For the text-containing cell, return its midpoint in (X, Y) coordinate format. 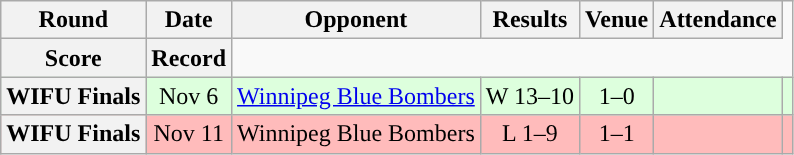
Venue (617, 20)
L 1–9 (530, 134)
Record (189, 58)
Date (189, 20)
Round (74, 20)
1–0 (617, 96)
Nov 11 (189, 134)
Nov 6 (189, 96)
Opponent (356, 20)
1–1 (617, 134)
Score (74, 58)
Attendance (718, 20)
W 13–10 (530, 96)
Results (530, 20)
